Return the [X, Y] coordinate for the center point of the cell that contains the specified text.  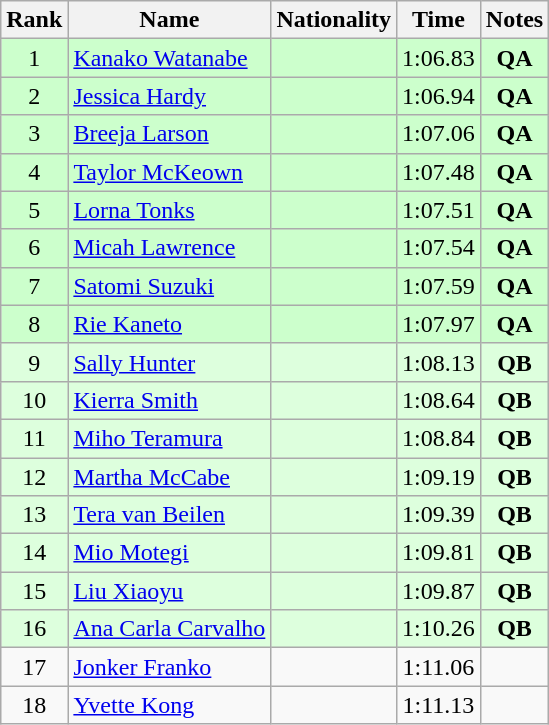
1:09.87 [439, 591]
Liu Xiaoyu [170, 591]
1:08.64 [439, 400]
2 [34, 96]
Jonker Franko [170, 667]
Satomi Suzuki [170, 286]
1:09.81 [439, 553]
17 [34, 667]
Miho Teramura [170, 438]
1:08.84 [439, 438]
Name [170, 20]
Lorna Tonks [170, 210]
14 [34, 553]
12 [34, 477]
Kierra Smith [170, 400]
8 [34, 324]
1:07.97 [439, 324]
6 [34, 248]
Kanako Watanabe [170, 58]
16 [34, 629]
3 [34, 134]
13 [34, 515]
Jessica Hardy [170, 96]
1:10.26 [439, 629]
1:07.51 [439, 210]
Breeja Larson [170, 134]
1:06.83 [439, 58]
11 [34, 438]
15 [34, 591]
1 [34, 58]
18 [34, 705]
1:07.06 [439, 134]
Rank [34, 20]
1:06.94 [439, 96]
Sally Hunter [170, 362]
Taylor McKeown [170, 172]
Rie Kaneto [170, 324]
1:07.59 [439, 286]
1:07.54 [439, 248]
9 [34, 362]
Micah Lawrence [170, 248]
Time [439, 20]
1:08.13 [439, 362]
Yvette Kong [170, 705]
7 [34, 286]
Ana Carla Carvalho [170, 629]
1:11.13 [439, 705]
4 [34, 172]
1:07.48 [439, 172]
1:11.06 [439, 667]
Notes [514, 20]
Tera van Beilen [170, 515]
Mio Motegi [170, 553]
1:09.19 [439, 477]
1:09.39 [439, 515]
Nationality [334, 20]
10 [34, 400]
Martha McCabe [170, 477]
5 [34, 210]
